Find where the given text appears and provide that cell's center as (x, y) coordinate. 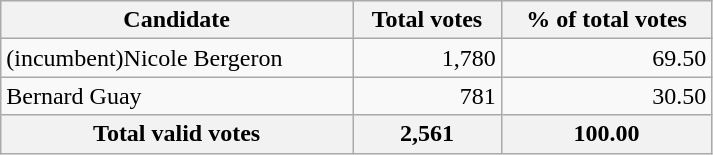
781 (428, 96)
1,780 (428, 58)
2,561 (428, 134)
Total votes (428, 20)
100.00 (606, 134)
Candidate (177, 20)
Bernard Guay (177, 96)
30.50 (606, 96)
(incumbent)Nicole Bergeron (177, 58)
% of total votes (606, 20)
Total valid votes (177, 134)
69.50 (606, 58)
